Return the [x, y] coordinate for the center point of the cell that contains the specified text.  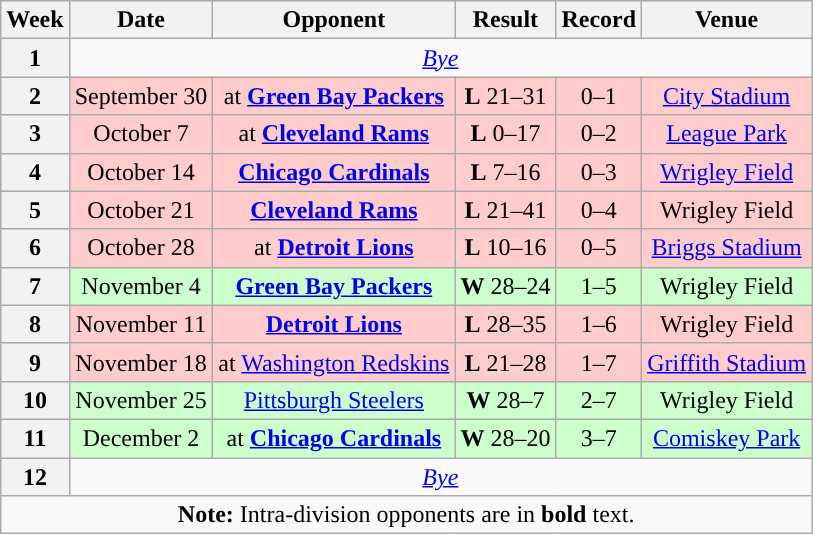
at Cleveland Rams [334, 134]
L 7–16 [506, 172]
November 25 [141, 400]
5 [35, 210]
2 [35, 96]
Note: Intra-division opponents are in bold text. [406, 515]
Briggs Stadium [727, 248]
at Chicago Cardinals [334, 438]
1 [35, 58]
December 2 [141, 438]
L 21–41 [506, 210]
Opponent [334, 20]
3 [35, 134]
11 [35, 438]
Green Bay Packers [334, 286]
at Green Bay Packers [334, 96]
Chicago Cardinals [334, 172]
L 0–17 [506, 134]
W 28–7 [506, 400]
October 7 [141, 134]
W 28–20 [506, 438]
L 10–16 [506, 248]
7 [35, 286]
L 21–28 [506, 362]
1–7 [599, 362]
November 4 [141, 286]
November 18 [141, 362]
Record [599, 20]
Venue [727, 20]
3–7 [599, 438]
L 28–35 [506, 324]
October 14 [141, 172]
September 30 [141, 96]
November 11 [141, 324]
9 [35, 362]
0–2 [599, 134]
W 28–24 [506, 286]
0–4 [599, 210]
League Park [727, 134]
2–7 [599, 400]
4 [35, 172]
1–5 [599, 286]
8 [35, 324]
Date [141, 20]
6 [35, 248]
Week [35, 20]
0–1 [599, 96]
October 21 [141, 210]
City Stadium [727, 96]
October 28 [141, 248]
Result [506, 20]
Cleveland Rams [334, 210]
Detroit Lions [334, 324]
0–3 [599, 172]
10 [35, 400]
L 21–31 [506, 96]
0–5 [599, 248]
12 [35, 477]
at Detroit Lions [334, 248]
Comiskey Park [727, 438]
1–6 [599, 324]
at Washington Redskins [334, 362]
Griffith Stadium [727, 362]
Pittsburgh Steelers [334, 400]
